Determine the [x, y] coordinate at the center of the cell enclosing the given text.  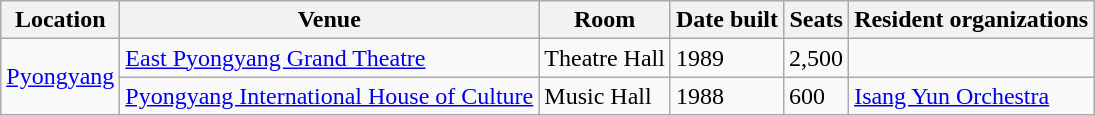
Venue [330, 20]
Date built [726, 20]
1989 [726, 58]
Resident organizations [972, 20]
East Pyongyang Grand Theatre [330, 58]
Music Hall [605, 96]
Pyongyang [60, 77]
Isang Yun Orchestra [972, 96]
Theatre Hall [605, 58]
2,500 [816, 58]
Seats [816, 20]
1988 [726, 96]
Location [60, 20]
600 [816, 96]
Pyongyang International House of Culture [330, 96]
Room [605, 20]
